Locate the cell with the specified text and output its [x, y] center coordinate. 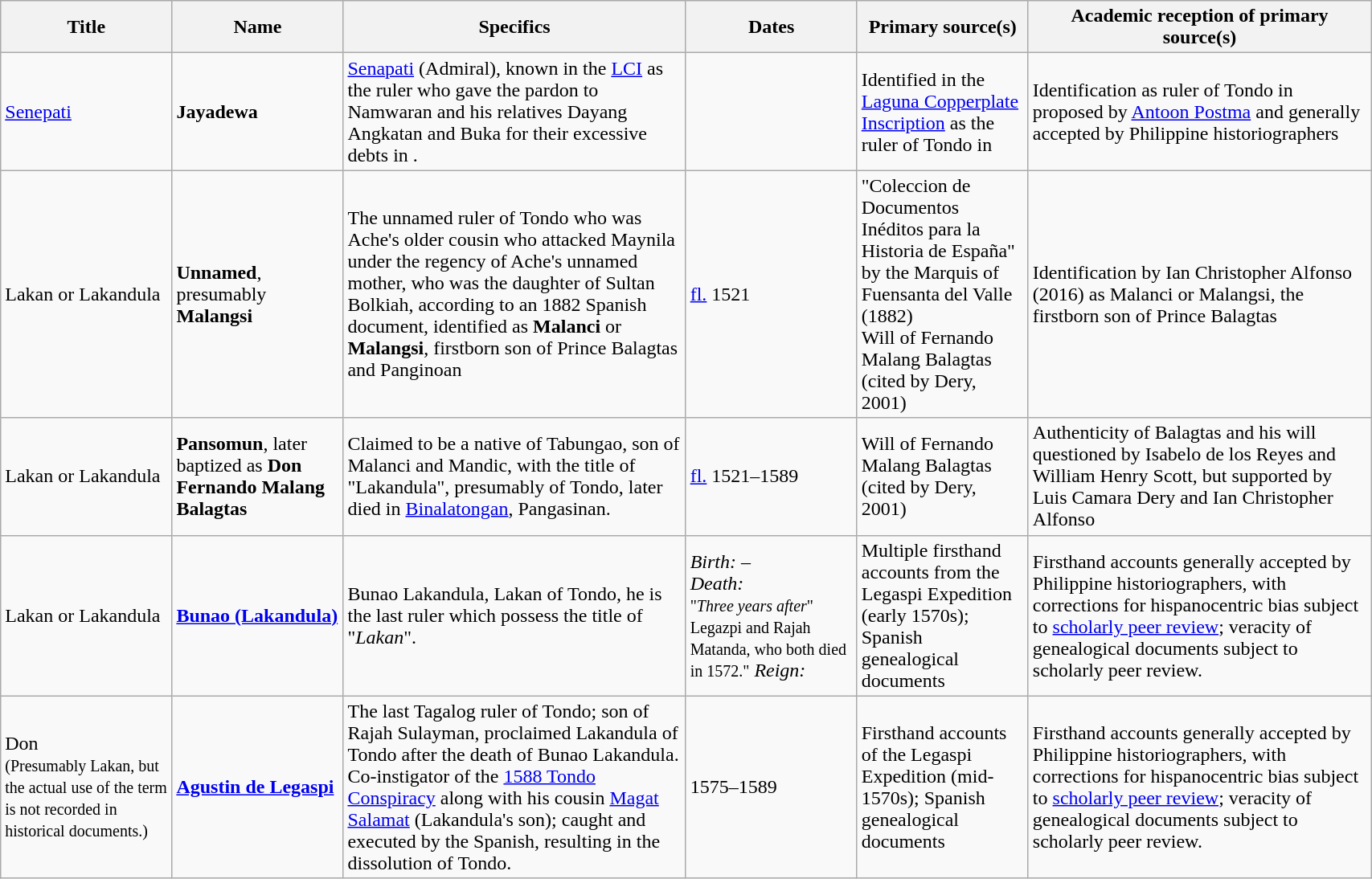
Don(Presumably Lakan, but the actual use of the term is not recorded in historical documents.) [87, 787]
Will of Fernando Malang Balagtas (cited by Dery, 2001) [942, 476]
fl. 1521–1589 [772, 476]
Unnamed, presumably Malangsi [257, 294]
Identification by Ian Christopher Alfonso (2016) as Malanci or Malangsi, the firstborn son of Prince Balagtas [1199, 294]
Name [257, 27]
Dates [772, 27]
Agustin de Legaspi [257, 787]
fl. 1521 [772, 294]
Firsthand accounts of the Legaspi Expedition (mid-1570s); Spanish genealogical documents [942, 787]
Title [87, 27]
Bunao (Lakandula) [257, 615]
Multiple firsthand accounts from the Legaspi Expedition (early 1570s); Spanish genealogical documents [942, 615]
Primary source(s) [942, 27]
Academic reception of primary source(s) [1199, 27]
Senepati [87, 112]
Jayadewa [257, 112]
Specifics [514, 27]
Identified in the Laguna Copperplate Inscription as the ruler of Tondo in [942, 112]
1575–1589 [772, 787]
Pansomun, later baptized as Don Fernando Malang Balagtas [257, 476]
Birth: – Death:"Three years after" Legazpi and Rajah Matanda, who both died in 1572." Reign: [772, 615]
Bunao Lakandula, Lakan of Tondo, he is the last ruler which possess the title of "Lakan". [514, 615]
Identification as ruler of Tondo in proposed by Antoon Postma and generally accepted by Philippine historiographers [1199, 112]
